Detect which cell encompasses the target text, then output its [x, y] center coordinate. 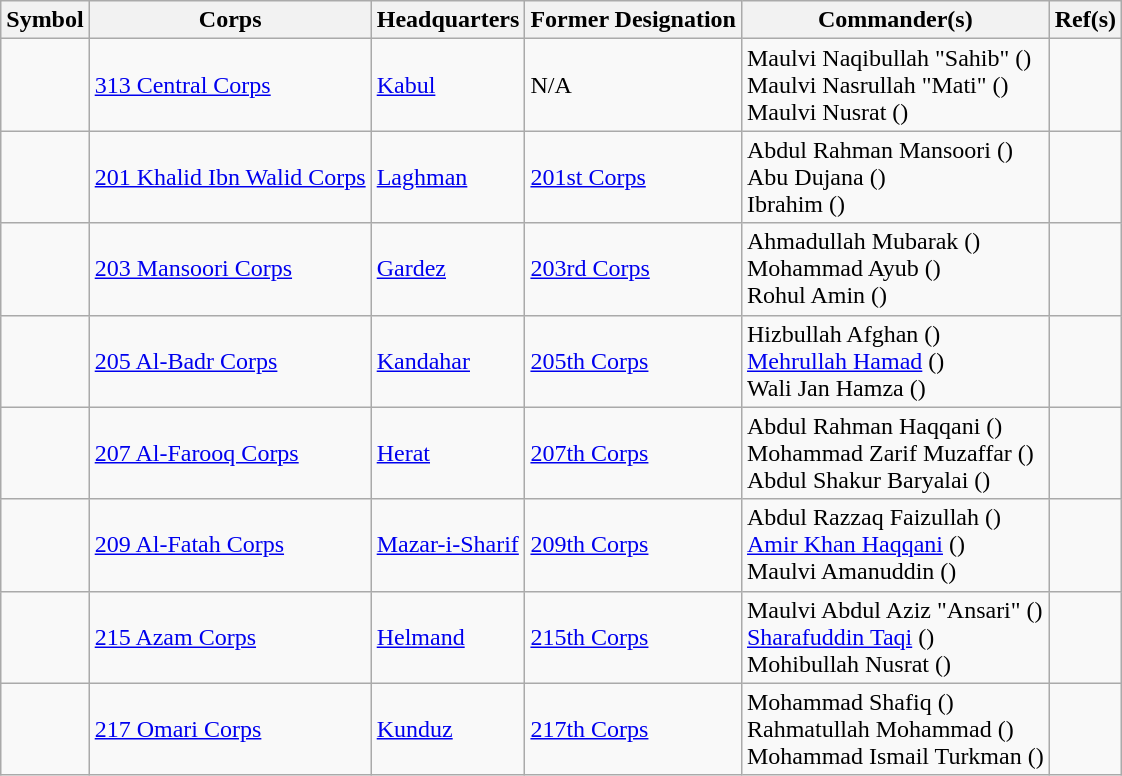
Maulvi Naqibullah "Sahib" ()Maulvi Nasrullah "Mati" ()Maulvi Nusrat () [895, 85]
Mohammad Shafiq ()Rahmatullah Mohammad ()Mohammad Ismail Turkman () [895, 729]
217 Omari Corps [230, 729]
Abdul Rahman Haqqani () Mohammad Zarif Muzaffar ()Abdul Shakur Baryalai () [895, 453]
201st Corps [634, 177]
215th Corps [634, 637]
Helmand [448, 637]
Abdul Razzaq Faizullah ()Amir Khan Haqqani ()Maulvi Amanuddin () [895, 545]
207 Al-Farooq Corps [230, 453]
Symbol [45, 20]
Mazar-i-Sharif [448, 545]
Hizbullah Afghan () Mehrullah Hamad ()Wali Jan Hamza () [895, 361]
Abdul Rahman Mansoori ()Abu Dujana ()Ibrahim () [895, 177]
Corps [230, 20]
203rd Corps [634, 269]
Kunduz [448, 729]
Kandahar [448, 361]
Herat [448, 453]
N/A [634, 85]
Former Designation [634, 20]
Ahmadullah Mubarak ()Mohammad Ayub ()Rohul Amin () [895, 269]
209th Corps [634, 545]
203 Mansoori Corps [230, 269]
207th Corps [634, 453]
Maulvi Abdul Aziz "Ansari" ()Sharafuddin Taqi ()Mohibullah Nusrat () [895, 637]
Commander(s) [895, 20]
Headquarters [448, 20]
205 Al-Badr Corps [230, 361]
217th Corps [634, 729]
205th Corps [634, 361]
Laghman [448, 177]
313 Central Corps [230, 85]
Gardez [448, 269]
209 Al-Fatah Corps [230, 545]
Kabul [448, 85]
Ref(s) [1085, 20]
215 Azam Corps [230, 637]
201 Khalid Ibn Walid Corps [230, 177]
